Find where the given text appears and provide that cell's center as [x, y] coordinate. 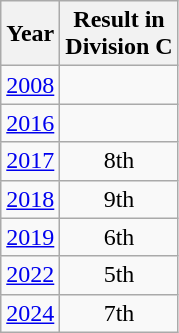
2022 [30, 275]
2017 [30, 161]
9th [119, 199]
6th [119, 237]
2024 [30, 313]
2008 [30, 85]
2016 [30, 123]
2018 [30, 199]
Result inDivision C [119, 34]
Year [30, 34]
7th [119, 313]
2019 [30, 237]
5th [119, 275]
8th [119, 161]
